Identify which cell holds the provided text, then report its [x, y] central coordinate. 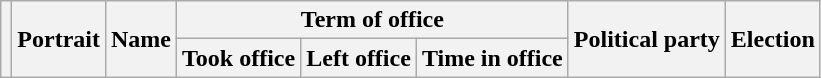
Political party [646, 39]
Election [772, 39]
Name [140, 39]
Time in office [492, 58]
Portrait [59, 39]
Took office [239, 58]
Term of office [373, 20]
Left office [359, 58]
